Extract the [x, y] coordinate from the center of the cell holding the provided text.  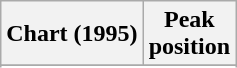
Chart (1995) [72, 34]
Peakposition [189, 34]
